Return (x, y) of the center of cell containing provided text 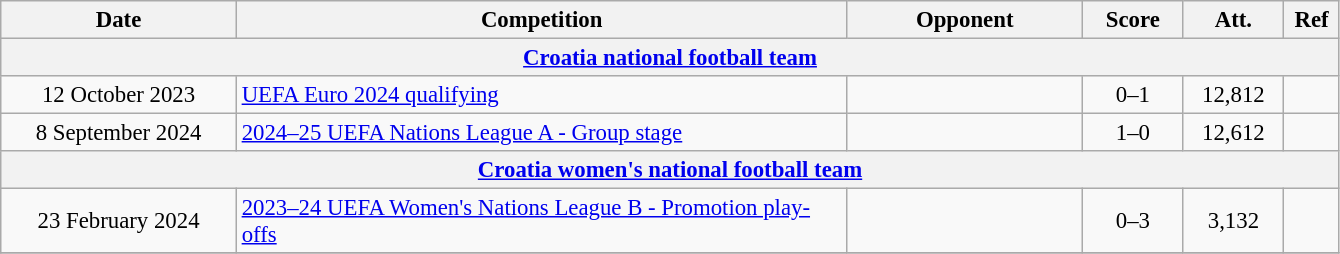
1–0 (1134, 133)
12,812 (1234, 95)
23 February 2024 (119, 222)
12,612 (1234, 133)
0–1 (1134, 95)
12 October 2023 (119, 95)
0–3 (1134, 222)
Croatia women's national football team (670, 170)
Opponent (965, 20)
8 September 2024 (119, 133)
UEFA Euro 2024 qualifying (542, 95)
Date (119, 20)
2024–25 UEFA Nations League A - Group stage (542, 133)
2023–24 UEFA Women's Nations League B - Promotion play-offs (542, 222)
3,132 (1234, 222)
Croatia national football team (670, 58)
Score (1134, 20)
Ref (1312, 20)
Att. (1234, 20)
Competition (542, 20)
